Extract the (X, Y) coordinate from the center of the cell holding the provided text.  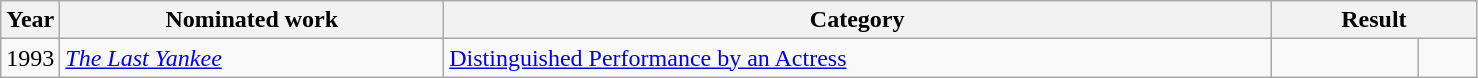
1993 (30, 58)
The Last Yankee (252, 58)
Year (30, 20)
Nominated work (252, 20)
Category (858, 20)
Distinguished Performance by an Actress (858, 58)
Result (1374, 20)
